Return the [X, Y] coordinate for the center point of the cell that contains the specified text.  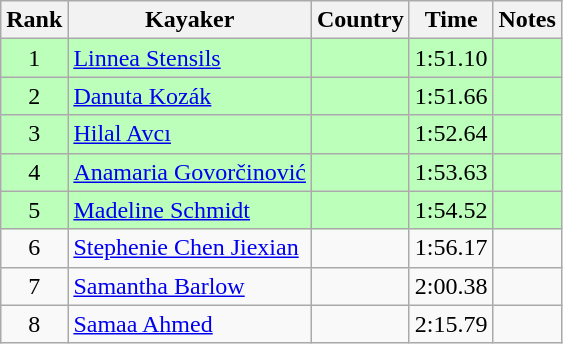
1:54.52 [451, 210]
Madeline Schmidt [190, 210]
1:56.17 [451, 248]
4 [34, 172]
5 [34, 210]
Linnea Stensils [190, 58]
6 [34, 248]
3 [34, 134]
1:51.10 [451, 58]
Samaa Ahmed [190, 324]
Notes [527, 20]
Country [361, 20]
7 [34, 286]
1:53.63 [451, 172]
Kayaker [190, 20]
Danuta Kozák [190, 96]
Stephenie Chen Jiexian [190, 248]
1 [34, 58]
Time [451, 20]
8 [34, 324]
2 [34, 96]
1:51.66 [451, 96]
2:00.38 [451, 286]
Rank [34, 20]
1:52.64 [451, 134]
Anamaria Govorčinović [190, 172]
2:15.79 [451, 324]
Hilal Avcı [190, 134]
Samantha Barlow [190, 286]
